For the text-containing cell, return its midpoint in (X, Y) coordinate format. 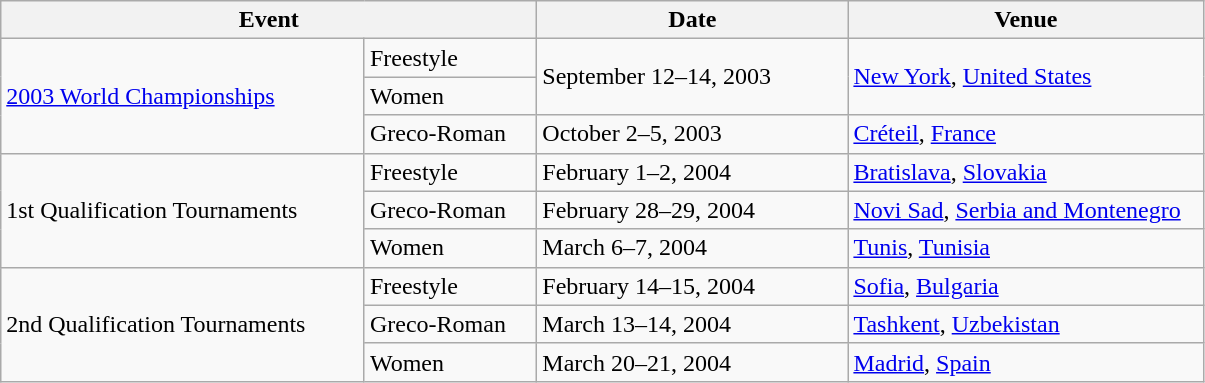
2nd Qualification Tournaments (183, 324)
March 20–21, 2004 (692, 362)
Madrid, Spain (1026, 362)
Novi Sad, Serbia and Montenegro (1026, 210)
March 6–7, 2004 (692, 248)
Venue (1026, 20)
October 2–5, 2003 (692, 134)
New York, United States (1026, 77)
Créteil, France (1026, 134)
Date (692, 20)
Event (269, 20)
Tashkent, Uzbekistan (1026, 324)
February 1–2, 2004 (692, 172)
1st Qualification Tournaments (183, 210)
Bratislava, Slovakia (1026, 172)
February 14–15, 2004 (692, 286)
February 28–29, 2004 (692, 210)
March 13–14, 2004 (692, 324)
September 12–14, 2003 (692, 77)
Tunis, Tunisia (1026, 248)
Sofia, Bulgaria (1026, 286)
2003 World Championships (183, 96)
